Locate the cell with the specified text and output its [X, Y] center coordinate. 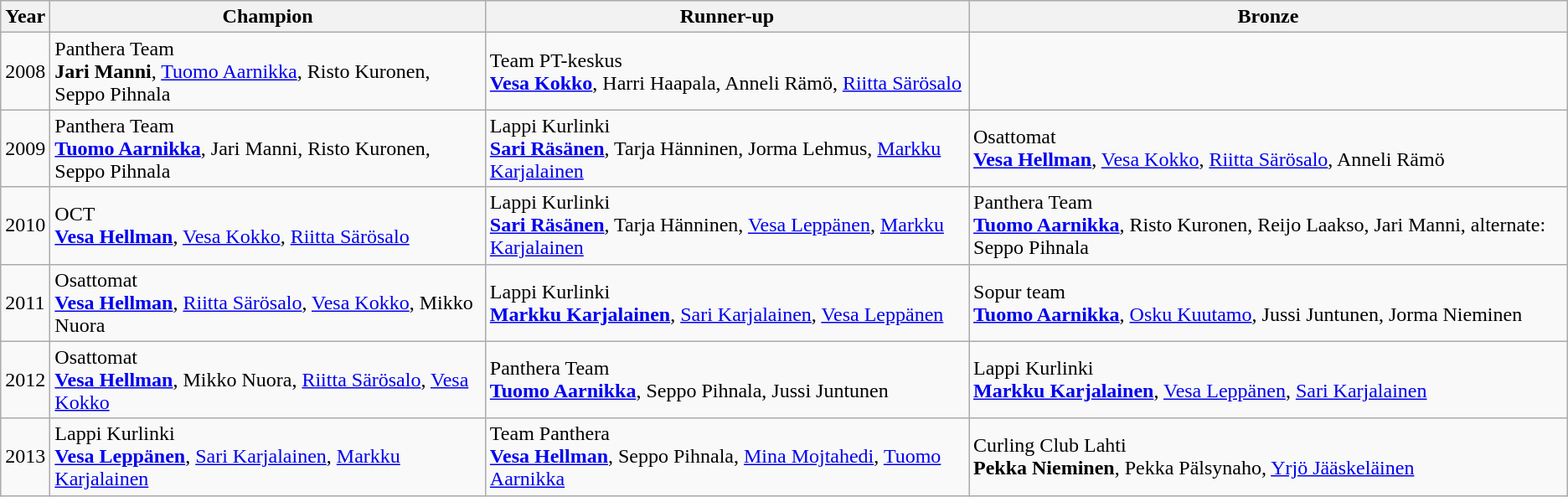
2008 [25, 71]
Team PantheraVesa Hellman, Seppo Pihnala, Mina Mojtahedi, Tuomo Aarnikka [727, 457]
Runner-up [727, 17]
Lappi KurlinkiMarkku Karjalainen, Vesa Leppänen, Sari Karjalainen [1268, 380]
OsattomatVesa Hellman, Mikko Nuora, Riitta Särösalo, Vesa Kokko [268, 380]
Lappi KurlinkiSari Räsänen, Tarja Hänninen, Jorma Lehmus, Markku Karjalainen [727, 148]
Panthera TeamTuomo Aarnikka, Seppo Pihnala, Jussi Juntunen [727, 380]
Lappi KurlinkiMarkku Karjalainen, Sari Karjalainen, Vesa Leppänen [727, 303]
Lappi KurlinkiSari Räsänen, Tarja Hänninen, Vesa Leppänen, Markku Karjalainen [727, 225]
2012 [25, 380]
2011 [25, 303]
Team PT-keskusVesa Kokko, Harri Haapala, Anneli Rämö, Riitta Särösalo [727, 71]
Curling Club LahtiPekka Nieminen, Pekka Pälsynaho, Yrjö Jääskeläinen [1268, 457]
OCTVesa Hellman, Vesa Kokko, Riitta Särösalo [268, 225]
Champion [268, 17]
2013 [25, 457]
Panthera TeamJari Manni, Tuomo Aarnikka, Risto Kuronen, Seppo Pihnala [268, 71]
Lappi KurlinkiVesa Leppänen, Sari Karjalainen, Markku Karjalainen [268, 457]
Panthera TeamTuomo Aarnikka, Risto Kuronen, Reijo Laakso, Jari Manni, alternate: Seppo Pihnala [1268, 225]
OsattomatVesa Hellman, Vesa Kokko, Riitta Särösalo, Anneli Rämö [1268, 148]
OsattomatVesa Hellman, Riitta Särösalo, Vesa Kokko, Mikko Nuora [268, 303]
Year [25, 17]
2010 [25, 225]
Bronze [1268, 17]
2009 [25, 148]
Panthera TeamTuomo Aarnikka, Jari Manni, Risto Kuronen, Seppo Pihnala [268, 148]
Sopur teamTuomo Aarnikka, Osku Kuutamo, Jussi Juntunen, Jorma Nieminen [1268, 303]
